Locate the cell with the specified text and output its [X, Y] center coordinate. 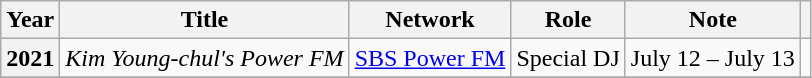
2021 [30, 58]
Network [430, 20]
Special DJ [568, 58]
Title [204, 20]
Kim Young-chul's Power FM [204, 58]
SBS Power FM [430, 58]
Role [568, 20]
Year [30, 20]
Note [712, 20]
July 12 – July 13 [712, 58]
